Determine the (x, y) coordinate at the center of the cell enclosing the given text.  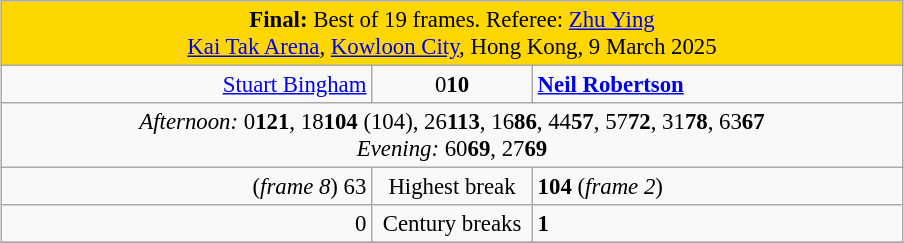
Final: Best of 19 frames. Referee: Zhu YingKai Tak Arena, Kowloon City, Hong Kong, 9 March 2025 (452, 34)
010 (452, 85)
104 (frame 2) (718, 187)
0 (186, 224)
Neil Robertson (718, 85)
Afternoon: 0121, 18104 (104), 26113, 1686, 4457, 5772, 3178, 6367Evening: 6069, 2769 (452, 136)
Highest break (452, 187)
1 (718, 224)
Century breaks (452, 224)
(frame 8) 63 (186, 187)
Stuart Bingham (186, 85)
